Capture the cell that displays the provided text and extract its (X, Y) central coordinate. 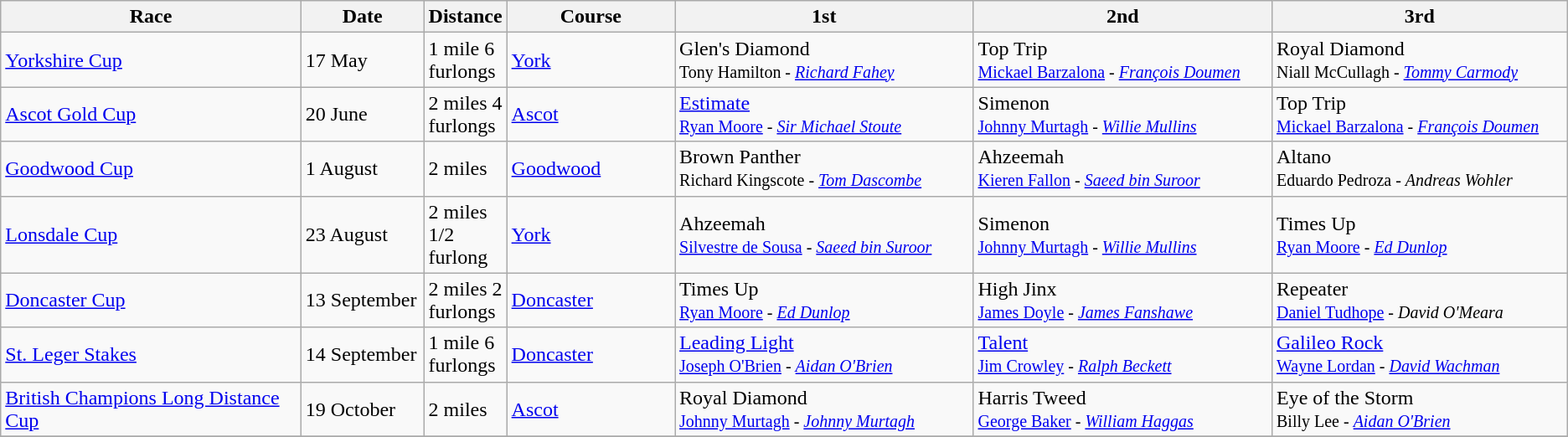
Goodwood (591, 169)
2 miles 1/2 furlong (466, 234)
Race (151, 17)
AhzeemahKieren Fallon - Saeed bin Suroor (1122, 169)
AhzeemahSilvestre de Sousa - Saeed bin Suroor (824, 234)
Ascot Gold Cup (151, 114)
Date (362, 17)
Royal DiamondNiall McCullagh - Tommy Carmody (1419, 60)
Eye of the StormBilly Lee - Aidan O'Brien (1419, 409)
British Champions Long Distance Cup (151, 409)
Royal DiamondJohnny Murtagh - Johnny Murtagh (824, 409)
High JinxJames Doyle - James Fanshawe (1122, 300)
2nd (1122, 17)
3rd (1419, 17)
17 May (362, 60)
2 miles 2 furlongs (466, 300)
Leading LightJoseph O'Brien - Aidan O'Brien (824, 355)
2 miles 4 furlongs (466, 114)
Course (591, 17)
Distance (466, 17)
Lonsdale Cup (151, 234)
Goodwood Cup (151, 169)
Yorkshire Cup (151, 60)
EstimateRyan Moore - Sir Michael Stoute (824, 114)
13 September (362, 300)
23 August (362, 234)
St. Leger Stakes (151, 355)
Glen's DiamondTony Hamilton - Richard Fahey (824, 60)
1 August (362, 169)
Brown PantherRichard Kingscote - Tom Dascombe (824, 169)
19 October (362, 409)
Doncaster Cup (151, 300)
Harris TweedGeorge Baker - William Haggas (1122, 409)
RepeaterDaniel Tudhope - David O'Meara (1419, 300)
1st (824, 17)
Galileo RockWayne Lordan - David Wachman (1419, 355)
TalentJim Crowley - Ralph Beckett (1122, 355)
20 June (362, 114)
14 September (362, 355)
AltanoEduardo Pedroza - Andreas Wohler (1419, 169)
